Return [x, y] of the center of cell containing provided text 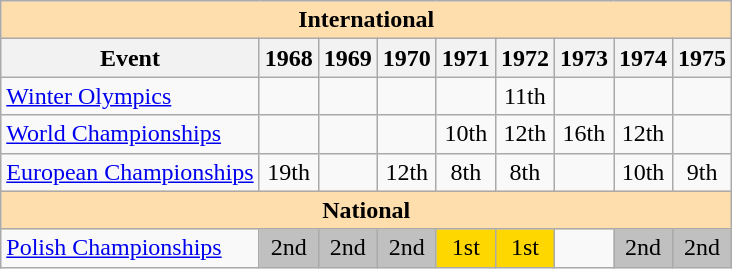
International [366, 20]
Winter Olympics [130, 96]
Polish Championships [130, 248]
Event [130, 58]
1971 [466, 58]
1968 [288, 58]
National [366, 210]
1970 [406, 58]
European Championships [130, 172]
9th [702, 172]
19th [288, 172]
1974 [644, 58]
World Championships [130, 134]
1975 [702, 58]
1969 [348, 58]
16th [584, 134]
1972 [524, 58]
1973 [584, 58]
11th [524, 96]
